Search for the cell housing the specified text and yield its [x, y] center coordinate. 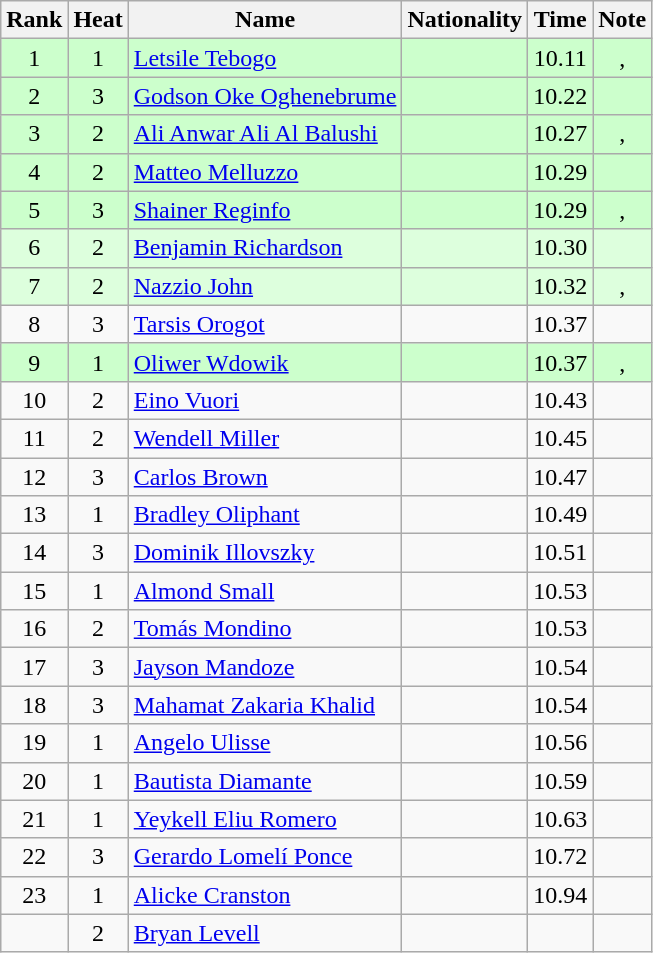
21 [34, 819]
Oliwer Wdowik [265, 362]
5 [34, 210]
14 [34, 553]
10.63 [560, 819]
11 [34, 438]
8 [34, 324]
Dominik Illovszky [265, 553]
10 [34, 400]
10.43 [560, 400]
Ali Anwar Ali Al Balushi [265, 134]
Matteo Melluzzo [265, 172]
Heat [98, 20]
10.30 [560, 248]
Benjamin Richardson [265, 248]
15 [34, 591]
Bradley Oliphant [265, 515]
12 [34, 477]
23 [34, 895]
Shainer Reginfo [265, 210]
Time [560, 20]
Bryan Levell [265, 933]
17 [34, 667]
10.32 [560, 286]
10.59 [560, 781]
Tarsis Orogot [265, 324]
18 [34, 705]
Jayson Mandoze [265, 667]
10.27 [560, 134]
10.94 [560, 895]
Yeykell Eliu Romero [265, 819]
Godson Oke Oghenebrume [265, 96]
10.47 [560, 477]
Mahamat Zakaria Khalid [265, 705]
Note [622, 20]
6 [34, 248]
16 [34, 629]
Gerardo Lomelí Ponce [265, 857]
Letsile Tebogo [265, 58]
10.45 [560, 438]
19 [34, 743]
Nationality [465, 20]
7 [34, 286]
10.51 [560, 553]
4 [34, 172]
9 [34, 362]
13 [34, 515]
Angelo Ulisse [265, 743]
10.11 [560, 58]
Alicke Cranston [265, 895]
Bautista Diamante [265, 781]
10.49 [560, 515]
Nazzio John [265, 286]
Almond Small [265, 591]
20 [34, 781]
Eino Vuori [265, 400]
10.22 [560, 96]
Wendell Miller [265, 438]
22 [34, 857]
Rank [34, 20]
Tomás Mondino [265, 629]
10.56 [560, 743]
Carlos Brown [265, 477]
10.72 [560, 857]
Name [265, 20]
